Capture the cell that displays the provided text and extract its (x, y) central coordinate. 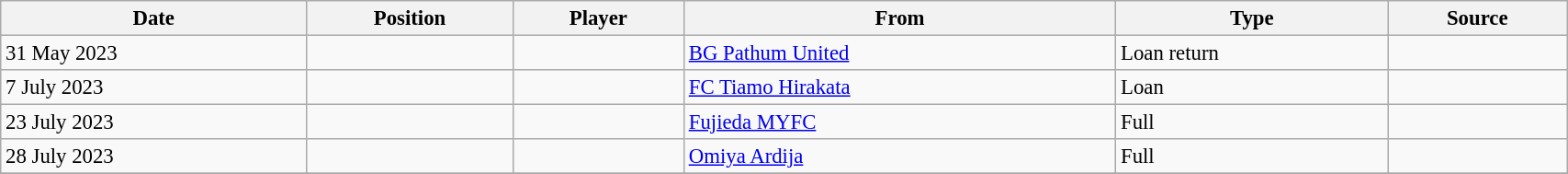
23 July 2023 (154, 122)
Omiya Ardija (899, 157)
7 July 2023 (154, 87)
Type (1252, 18)
Loan (1252, 87)
Date (154, 18)
From (899, 18)
Position (410, 18)
28 July 2023 (154, 157)
Player (598, 18)
BG Pathum United (899, 53)
Source (1477, 18)
Loan return (1252, 53)
31 May 2023 (154, 53)
FC Tiamo Hirakata (899, 87)
Fujieda MYFC (899, 122)
